Locate the cell with the specified text and output its (X, Y) center coordinate. 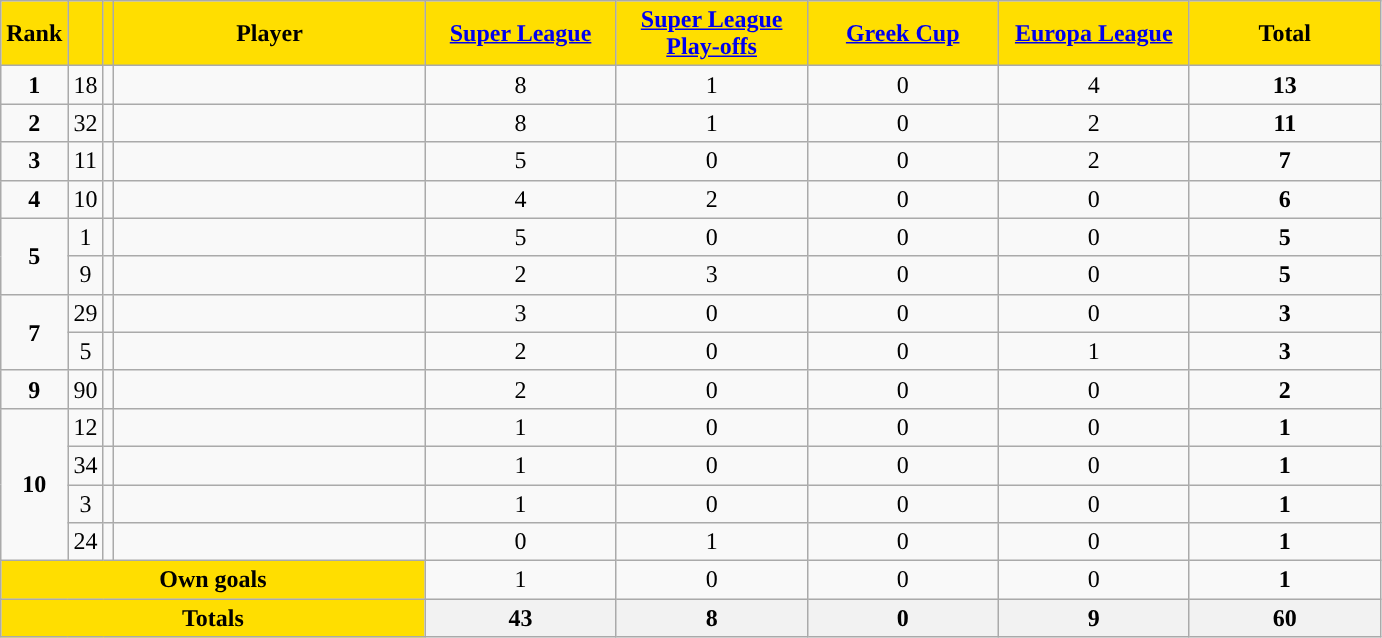
6 (1284, 199)
13 (1284, 85)
Totals (213, 618)
Europa League (1094, 34)
34 (86, 465)
12 (86, 427)
Player (270, 34)
90 (86, 389)
Greek Cup (902, 34)
43 (520, 618)
Total (1284, 34)
60 (1284, 618)
18 (86, 85)
Own goals (213, 580)
29 (86, 313)
Super League Play-offs (712, 34)
Super League (520, 34)
24 (86, 542)
32 (86, 123)
Rank (34, 34)
